Output the [x, y] coordinate of the center of the cell containing the given text.  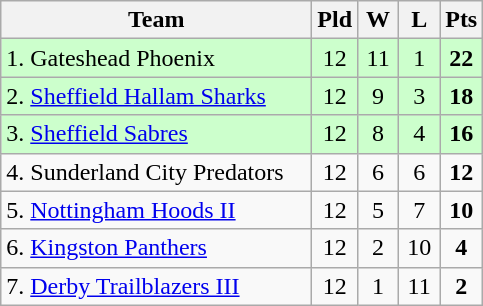
1. Gateshead Phoenix [156, 58]
7. Derby Trailblazers III [156, 286]
Team [156, 20]
8 [378, 134]
7 [420, 210]
2. Sheffield Hallam Sharks [156, 96]
L [420, 20]
6. Kingston Panthers [156, 248]
16 [462, 134]
W [378, 20]
5 [378, 210]
9 [378, 96]
3 [420, 96]
Pts [462, 20]
18 [462, 96]
5. Nottingham Hoods II [156, 210]
4. Sunderland City Predators [156, 172]
22 [462, 58]
3. Sheffield Sabres [156, 134]
Pld [335, 20]
